Return the (x, y) coordinate for the center point of the cell that contains the specified text.  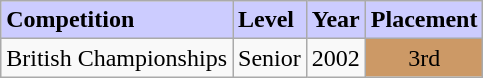
2002 (336, 58)
Competition (117, 20)
British Championships (117, 58)
Senior (269, 58)
Placement (424, 20)
Level (269, 20)
3rd (424, 58)
Year (336, 20)
